Capture the cell that displays the provided text and extract its (x, y) central coordinate. 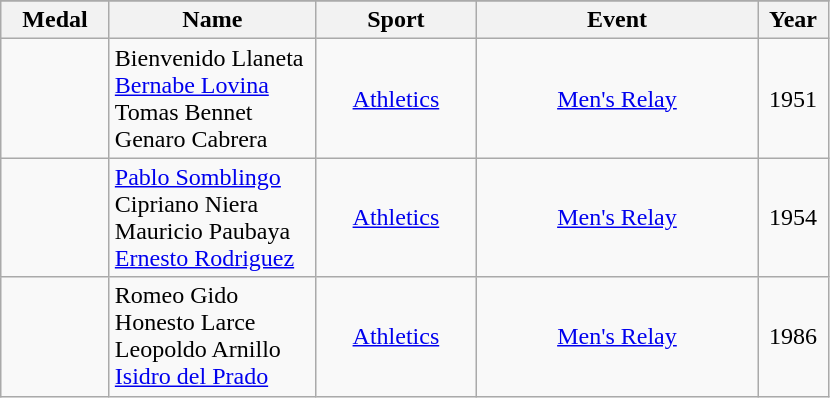
Name (212, 20)
1951 (794, 98)
Medal (56, 20)
1986 (794, 336)
Bienvenido LlanetaBernabe LovinaTomas BennetGenaro Cabrera (212, 98)
Event (616, 20)
Romeo GidoHonesto LarceLeopoldo ArnilloIsidro del Prado (212, 336)
Pablo SomblingoCipriano NieraMauricio PaubayaErnesto Rodriguez (212, 218)
Year (794, 20)
1954 (794, 218)
Sport (396, 20)
